Pinpoint the cell where the given text exists, returning its [X, Y] midpoint coordinate. 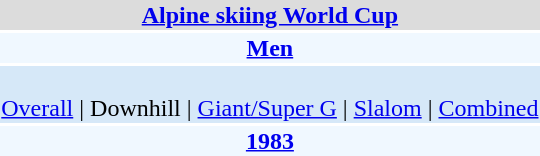
Alpine skiing World Cup [270, 15]
Men [270, 48]
Overall | Downhill | Giant/Super G | Slalom | Combined [270, 94]
1983 [270, 141]
